Determine the [X, Y] coordinate at the center of the cell enclosing the given text.  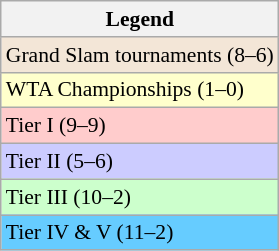
Tier III (10–2) [140, 197]
Tier IV & V (11–2) [140, 233]
Tier I (9–9) [140, 126]
Tier II (5–6) [140, 162]
Legend [140, 19]
WTA Championships (1–0) [140, 90]
Grand Slam tournaments (8–6) [140, 55]
